Extract the (X, Y) coordinate from the center of the cell holding the provided text.  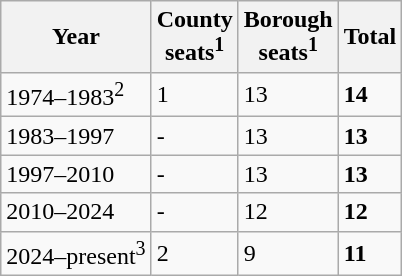
11 (370, 254)
Total (370, 37)
14 (370, 94)
1 (194, 94)
9 (288, 254)
Year (76, 37)
Countyseats1 (194, 37)
2 (194, 254)
2024–present3 (76, 254)
Boroughseats1 (288, 37)
1997–2010 (76, 174)
1983–1997 (76, 136)
2010–2024 (76, 212)
1974–19832 (76, 94)
